Capture the cell that displays the provided text and extract its (X, Y) central coordinate. 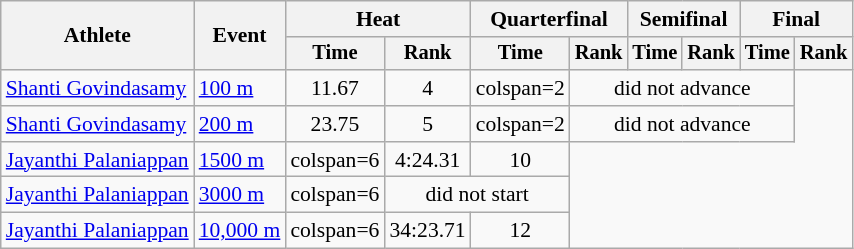
5 (427, 124)
100 m (240, 88)
3000 m (240, 195)
4:24.31 (427, 160)
10,000 m (240, 231)
12 (520, 231)
4 (427, 88)
Semifinal (683, 19)
Heat (378, 19)
Quarterfinal (550, 19)
did not start (476, 195)
10 (520, 160)
Final (796, 19)
11.67 (334, 88)
34:23.71 (427, 231)
200 m (240, 124)
1500 m (240, 160)
23.75 (334, 124)
Event (240, 36)
Athlete (98, 36)
